Output the [X, Y] coordinate of the center of the cell containing the given text.  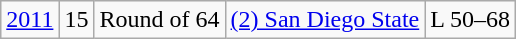
2011 [30, 20]
15 [76, 20]
L 50–68 [470, 20]
(2) San Diego State [325, 20]
Round of 64 [160, 20]
